From the cell containing the given text, extract its center point as [X, Y] coordinate. 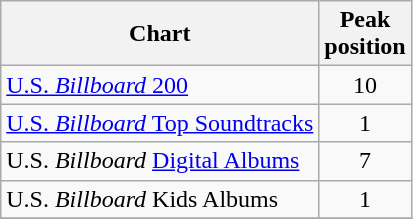
10 [365, 85]
U.S. Billboard Kids Albums [160, 199]
7 [365, 161]
U.S. Billboard Top Soundtracks [160, 123]
U.S. Billboard 200 [160, 85]
U.S. Billboard Digital Albums [160, 161]
Chart [160, 34]
Peakposition [365, 34]
